For the text-containing cell, return its midpoint in [x, y] coordinate format. 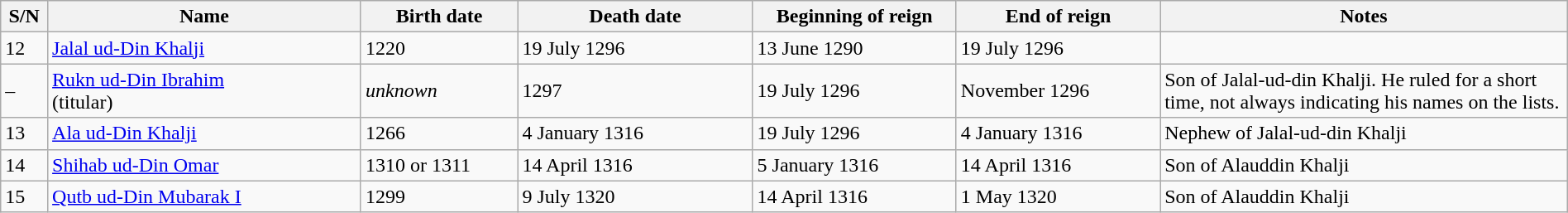
Name [205, 17]
13 [25, 133]
Nephew of Jalal-ud-din Khalji [1365, 133]
1297 [635, 91]
Death date [635, 17]
November 1296 [1058, 91]
Jalal ud-Din Khalji [205, 48]
9 July 1320 [635, 196]
Son of Jalal-ud-din Khalji. He ruled for a short time, not always indicating his names on the lists. [1365, 91]
1220 [438, 48]
Beginning of reign [854, 17]
1310 or 1311 [438, 165]
Rukn ud-Din Ibrahim(titular) [205, 91]
Shihab ud-Din Omar [205, 165]
15 [25, 196]
5 January 1316 [854, 165]
End of reign [1058, 17]
13 June 1290 [854, 48]
– [25, 91]
Notes [1365, 17]
Ala ud-Din Khalji [205, 133]
1299 [438, 196]
S/N [25, 17]
1 May 1320 [1058, 196]
unknown [438, 91]
Birth date [438, 17]
1266 [438, 133]
Qutb ud-Din Mubarak I [205, 196]
12 [25, 48]
14 [25, 165]
